Capture the cell that displays the provided text and extract its (x, y) central coordinate. 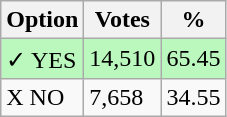
34.55 (194, 97)
% (194, 20)
X NO (42, 97)
65.45 (194, 59)
✓ YES (42, 59)
Option (42, 20)
14,510 (122, 59)
Votes (122, 20)
7,658 (122, 97)
